Scan for the cell matching the given text and deliver its [x, y] coordinate at center. 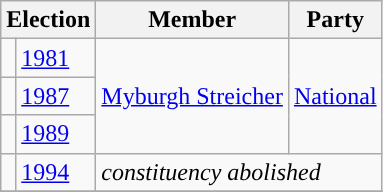
Party [335, 20]
Member [192, 20]
1987 [56, 96]
Myburgh Streicher [192, 96]
1994 [56, 172]
Election [48, 20]
1981 [56, 58]
constituency abolished [239, 172]
National [335, 96]
1989 [56, 134]
